Pinpoint the cell where the given text exists, returning its (X, Y) midpoint coordinate. 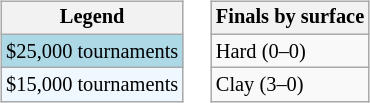
$15,000 tournaments (92, 85)
Legend (92, 18)
Finals by surface (290, 18)
Hard (0–0) (290, 51)
$25,000 tournaments (92, 51)
Clay (3–0) (290, 85)
